Capture the cell that displays the provided text and extract its (X, Y) central coordinate. 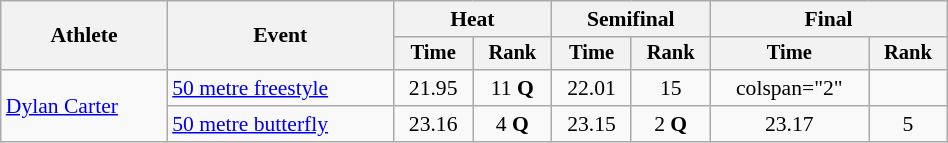
Semifinal (631, 19)
Dylan Carter (84, 106)
Heat (472, 19)
23.17 (790, 124)
Final (828, 19)
22.01 (592, 88)
colspan="2" (790, 88)
11 Q (512, 88)
Event (280, 36)
21.95 (433, 88)
15 (670, 88)
Athlete (84, 36)
5 (908, 124)
23.15 (592, 124)
23.16 (433, 124)
50 metre butterfly (280, 124)
50 metre freestyle (280, 88)
4 Q (512, 124)
2 Q (670, 124)
